Return (X, Y) of the center of cell containing provided text 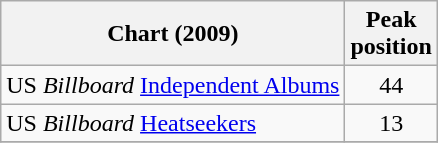
Peakposition (391, 34)
Chart (2009) (173, 34)
44 (391, 85)
US Billboard Heatseekers (173, 123)
US Billboard Independent Albums (173, 85)
13 (391, 123)
